Search for the cell housing the specified text and yield its (x, y) center coordinate. 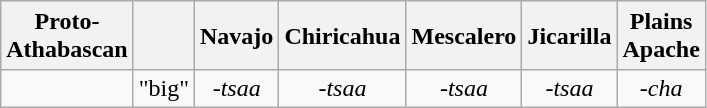
Mescalero (464, 36)
Jicarilla (570, 36)
PlainsApache (661, 36)
"big" (164, 88)
-cha (661, 88)
Navajo (237, 36)
Proto-Athabascan (67, 36)
Chiricahua (342, 36)
